Return [x, y] of the center of cell containing provided text 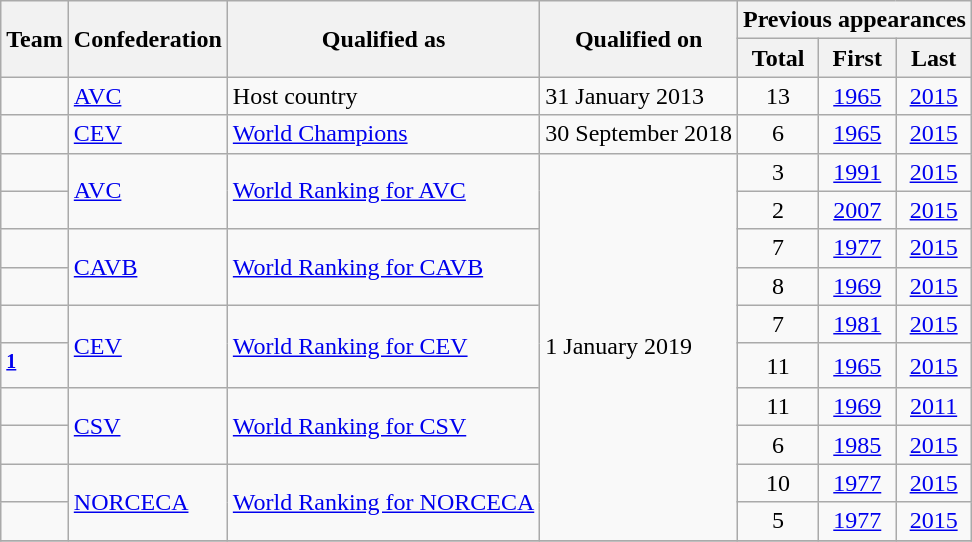
World Ranking for CAVB [383, 267]
1985 [858, 445]
13 [778, 96]
1 January 2019 [639, 346]
Previous appearances [854, 20]
2007 [858, 210]
2011 [934, 407]
1991 [858, 172]
World Champions [383, 134]
First [858, 58]
Qualified on [639, 39]
1981 [858, 324]
Qualified as [383, 39]
World Ranking for NORCECA [383, 502]
CSV [148, 426]
8 [778, 286]
World Ranking for CSV [383, 426]
10 [778, 483]
2 [778, 210]
World Ranking for AVC [383, 191]
3 [778, 172]
Last [934, 58]
Total [778, 58]
CAVB [148, 267]
5 [778, 521]
World Ranking for CEV [383, 346]
30 September 2018 [639, 134]
Team [35, 39]
31 January 2013 [639, 96]
Host country [383, 96]
Confederation [148, 39]
NORCECA [148, 502]
1 [35, 366]
